Identify which cell holds the provided text, then report its [X, Y] central coordinate. 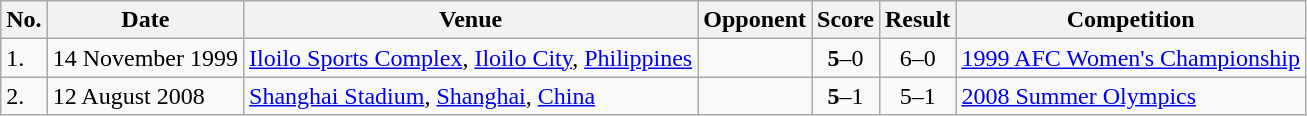
Opponent [755, 20]
Date [145, 20]
1999 AFC Women's Championship [1131, 58]
14 November 1999 [145, 58]
Score [846, 20]
1. [24, 58]
Iloilo Sports Complex, Iloilo City, Philippines [471, 58]
12 August 2008 [145, 96]
2. [24, 96]
Shanghai Stadium, Shanghai, China [471, 96]
Competition [1131, 20]
6–0 [917, 58]
Venue [471, 20]
2008 Summer Olympics [1131, 96]
Result [917, 20]
5–0 [846, 58]
No. [24, 20]
